Return the (x, y) coordinate for the center point of the cell that contains the specified text.  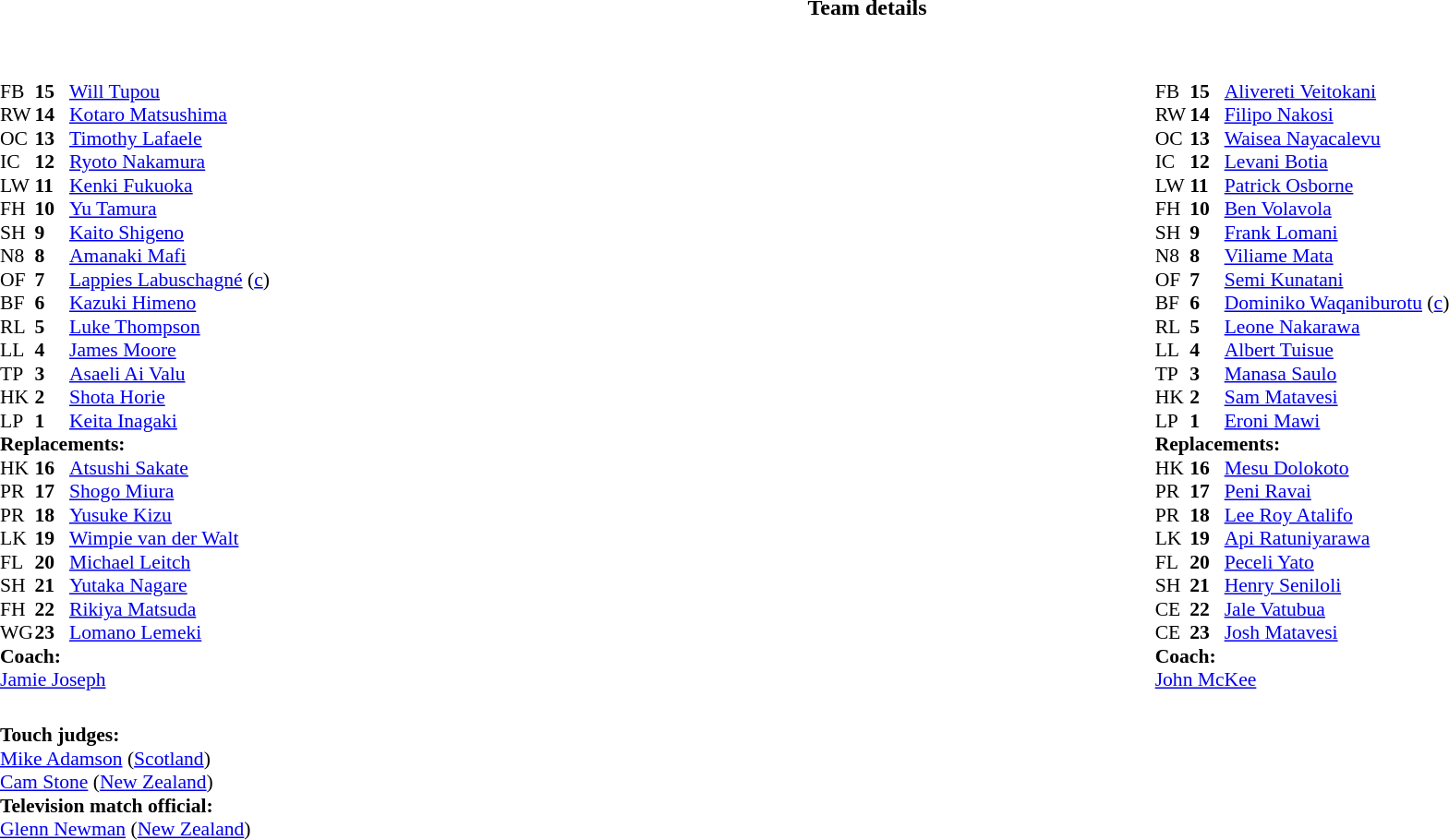
Yusuke Kizu (170, 515)
Jamie Joseph (135, 680)
Yu Tamura (170, 210)
Timothy Lafaele (170, 138)
Shogo Miura (170, 492)
Replacements: (135, 444)
Kenki Fukuoka (170, 186)
Lomano Lemeki (170, 632)
Luke Thompson (170, 327)
Will Tupou (170, 91)
Asaeli Ai Valu (170, 374)
Shota Horie (170, 398)
Keita Inagaki (170, 421)
Rikiya Matsuda (170, 609)
Yutaka Nagare (170, 586)
Atsushi Sakate (170, 468)
Wimpie van der Walt (170, 538)
Kaito Shigeno (170, 233)
Michael Leitch (170, 562)
Kotaro Matsushima (170, 115)
Coach: (135, 656)
Ryoto Nakamura (170, 162)
WG (18, 632)
James Moore (170, 350)
Lappies Labuschagné (c) (170, 280)
Amanaki Mafi (170, 256)
Kazuki Himeno (170, 304)
